Identify which cell holds the provided text, then report its (x, y) central coordinate. 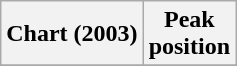
Peakposition (189, 34)
Chart (2003) (72, 34)
